Scan for the cell matching the given text and deliver its (x, y) coordinate at center. 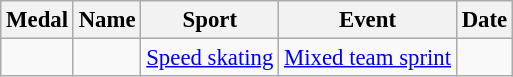
Speed skating (210, 58)
Mixed team sprint (368, 58)
Name (107, 20)
Date (484, 20)
Event (368, 20)
Medal (38, 20)
Sport (210, 20)
